Output the (x, y) coordinate of the center of the cell containing the given text.  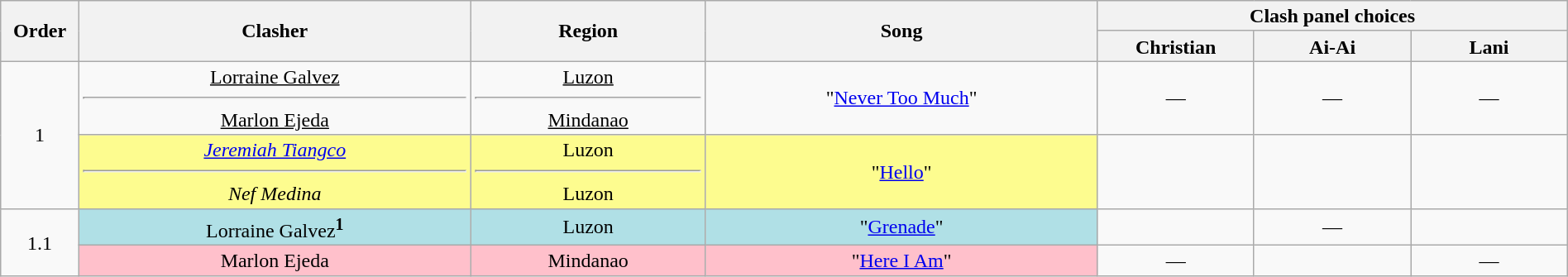
LuzonMindanao (588, 98)
Luzon (588, 227)
Clash panel choices (1332, 17)
"Here I Am" (901, 261)
1.1 (40, 241)
Jeremiah TiangcoNef Medina (275, 172)
1 (40, 135)
Lorraine Galvez1 (275, 227)
Marlon Ejeda (275, 261)
Ai-Ai (1331, 46)
"Never Too Much" (901, 98)
Lorraine GalvezMarlon Ejeda (275, 98)
Lani (1489, 46)
Clasher (275, 31)
Region (588, 31)
Song (901, 31)
Order (40, 31)
LuzonLuzon (588, 172)
Christian (1176, 46)
"Grenade" (901, 227)
Mindanao (588, 261)
"Hello" (901, 172)
